Pinpoint the cell where the given text exists, returning its [x, y] midpoint coordinate. 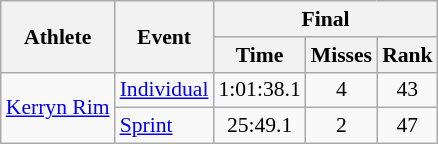
47 [408, 126]
Time [259, 55]
1:01:38.1 [259, 90]
43 [408, 90]
Misses [342, 55]
Kerryn Rim [58, 108]
25:49.1 [259, 126]
Sprint [164, 126]
2 [342, 126]
Event [164, 36]
Individual [164, 90]
Rank [408, 55]
4 [342, 90]
Athlete [58, 36]
Final [325, 19]
